Return the [X, Y] coordinate for the center point of the cell that contains the specified text.  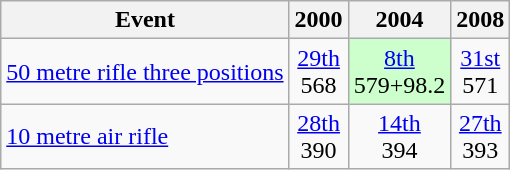
8th579+98.2 [400, 72]
29th568 [318, 72]
2004 [400, 20]
14th394 [400, 136]
2008 [480, 20]
10 metre air rifle [145, 136]
31st571 [480, 72]
2000 [318, 20]
27th393 [480, 136]
50 metre rifle three positions [145, 72]
Event [145, 20]
28th390 [318, 136]
